Return [x, y] of the center of cell containing provided text 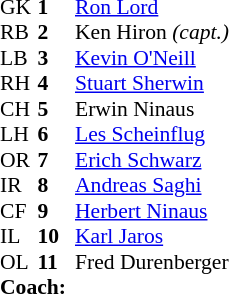
IR [19, 185]
Erwin Ninaus [152, 109]
10 [57, 237]
11 [57, 262]
8 [57, 185]
IL [19, 237]
2 [57, 33]
LH [19, 135]
Les Scheinflug [152, 135]
OL [19, 262]
Ken Hiron (capt.) [152, 33]
RB [19, 33]
Stuart Sherwin [152, 83]
Fred Durenberger [152, 262]
Herbert Ninaus [152, 211]
4 [57, 83]
5 [57, 109]
LB [19, 58]
CF [19, 211]
7 [57, 160]
Kevin O'Neill [152, 58]
9 [57, 211]
Karl Jaros [152, 237]
6 [57, 135]
CH [19, 109]
RH [19, 83]
OR [19, 160]
3 [57, 58]
Andreas Saghi [152, 185]
Erich Schwarz [152, 160]
